Extract the [x, y] coordinate from the center of the cell holding the provided text.  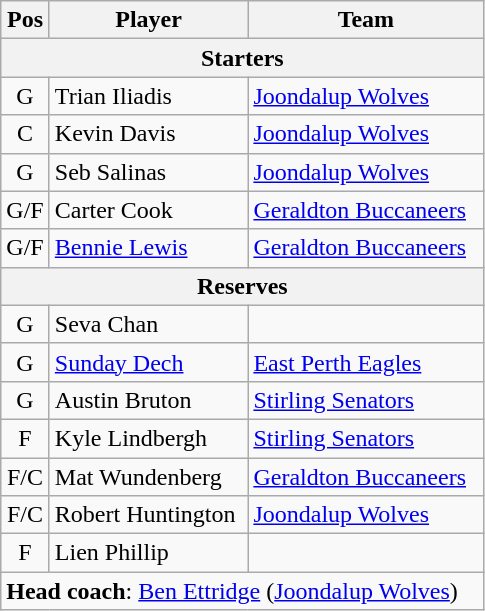
Kevin Davis [148, 134]
Sunday Dech [148, 362]
Mat Wundenberg [148, 477]
Seb Salinas [148, 172]
Seva Chan [148, 324]
East Perth Eagles [366, 362]
Lien Phillip [148, 553]
C [26, 134]
Team [366, 20]
Player [148, 20]
Austin Bruton [148, 400]
Robert Huntington [148, 515]
Reserves [242, 286]
Carter Cook [148, 210]
Head coach: Ben Ettridge (Joondalup Wolves) [242, 591]
Starters [242, 58]
Bennie Lewis [148, 248]
Kyle Lindbergh [148, 438]
Pos [26, 20]
Trian Iliadis [148, 96]
